Return [X, Y] of the center of cell containing provided text 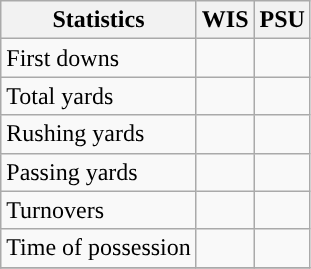
Turnovers [99, 210]
Passing yards [99, 172]
Statistics [99, 20]
First downs [99, 58]
PSU [282, 20]
WIS [225, 20]
Rushing yards [99, 134]
Time of possession [99, 248]
Total yards [99, 96]
